From the cell containing the given text, extract its center point as (x, y) coordinate. 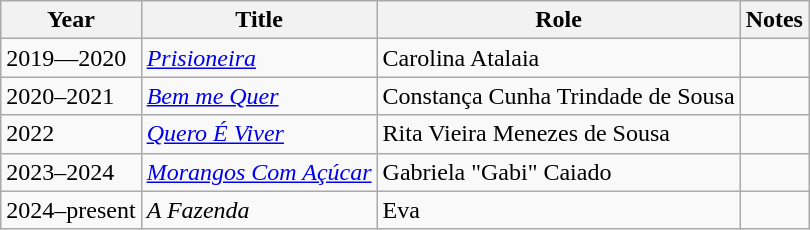
Quero É Viver (259, 134)
Constança Cunha Trindade de Sousa (558, 96)
Morangos Com Açúcar (259, 172)
A Fazenda (259, 210)
2023–2024 (71, 172)
Notes (774, 20)
Prisioneira (259, 58)
Title (259, 20)
Gabriela "Gabi" Caiado (558, 172)
Eva (558, 210)
Carolina Atalaia (558, 58)
2022 (71, 134)
2020–2021 (71, 96)
Year (71, 20)
Role (558, 20)
2024–present (71, 210)
Rita Vieira Menezes de Sousa (558, 134)
2019—2020 (71, 58)
Bem me Quer (259, 96)
